From the cell containing the given text, extract its center point as (X, Y) coordinate. 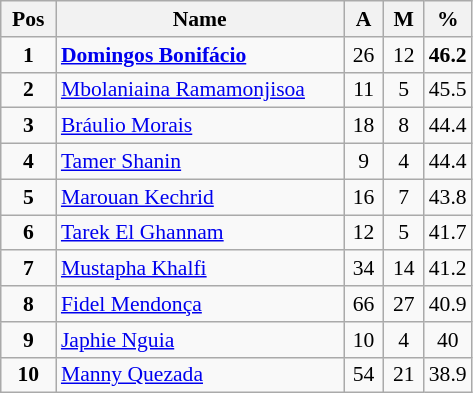
40 (448, 340)
Pos (28, 19)
Mbolaniaina Ramamonjisoa (200, 90)
Marouan Kechrid (200, 197)
45.5 (448, 90)
40.9 (448, 304)
Tamer Shanin (200, 162)
21 (404, 375)
16 (364, 197)
46.2 (448, 55)
18 (364, 126)
Domingos Bonifácio (200, 55)
38.9 (448, 375)
Fidel Mendonça (200, 304)
2 (28, 90)
34 (364, 269)
14 (404, 269)
1 (28, 55)
Tarek El Ghannam (200, 233)
6 (28, 233)
11 (364, 90)
Japhie Nguia (200, 340)
3 (28, 126)
41.7 (448, 233)
M (404, 19)
Manny Quezada (200, 375)
% (448, 19)
66 (364, 304)
Bráulio Morais (200, 126)
41.2 (448, 269)
27 (404, 304)
A (364, 19)
54 (364, 375)
26 (364, 55)
Mustapha Khalfi (200, 269)
Name (200, 19)
43.8 (448, 197)
